Capture the cell that displays the provided text and extract its (x, y) central coordinate. 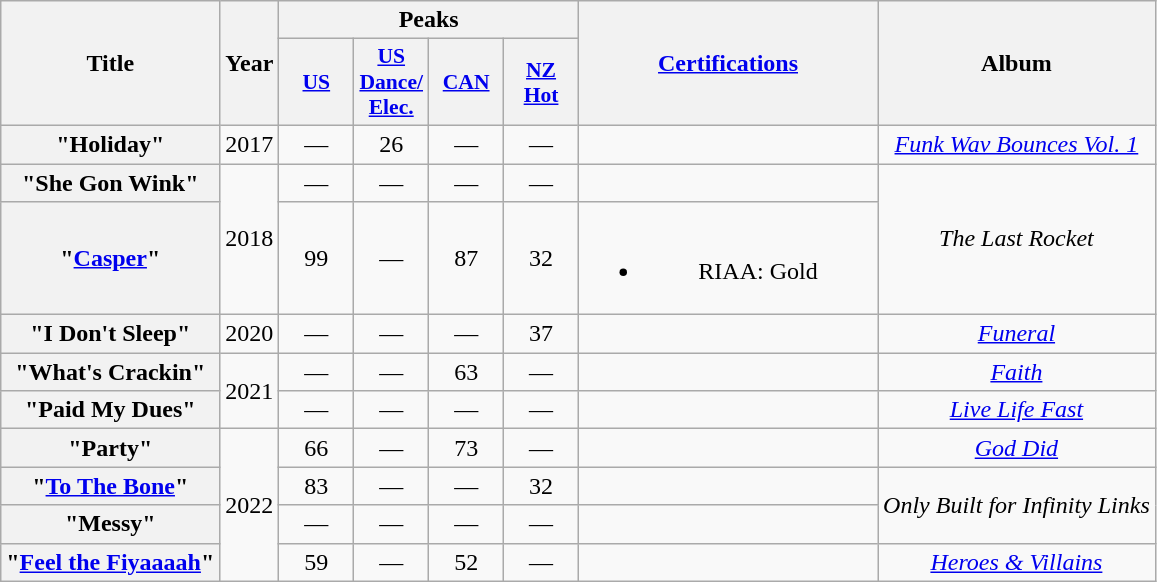
2022 (250, 505)
Heroes & Villains (1017, 562)
83 (316, 486)
99 (316, 258)
NZHot (542, 82)
"She Gon Wink" (110, 183)
"I Don't Sleep" (110, 334)
87 (466, 258)
26 (392, 144)
"To The Bone" (110, 486)
Title (110, 64)
2017 (250, 144)
73 (466, 448)
Funk Wav Bounces Vol. 1 (1017, 144)
Faith (1017, 372)
52 (466, 562)
Album (1017, 64)
Only Built for Infinity Links (1017, 505)
66 (316, 448)
59 (316, 562)
2018 (250, 240)
God Did (1017, 448)
CAN (466, 82)
"Holiday" (110, 144)
Funeral (1017, 334)
"Feel the Fiyaaaah" (110, 562)
US (316, 82)
"Messy" (110, 524)
"Paid My Dues" (110, 410)
RIAA: Gold (728, 258)
Year (250, 64)
The Last Rocket (1017, 240)
"What's Crackin" (110, 372)
Live Life Fast (1017, 410)
Peaks (429, 20)
2021 (250, 391)
Certifications (728, 64)
"Casper" (110, 258)
63 (466, 372)
"Party" (110, 448)
37 (542, 334)
USDance/Elec. (392, 82)
2020 (250, 334)
